From the cell containing the given text, extract its center point as [X, Y] coordinate. 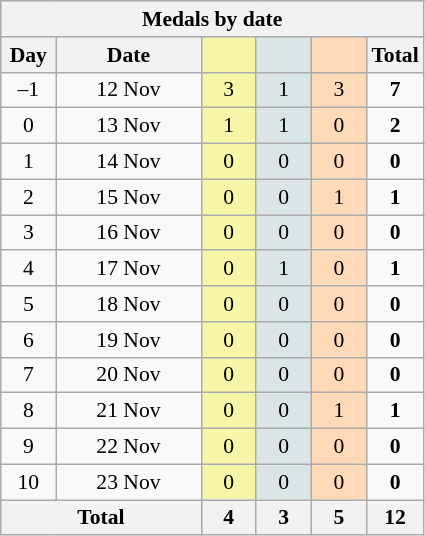
22 Nov [128, 447]
21 Nov [128, 411]
13 Nov [128, 126]
8 [28, 411]
Date [128, 55]
19 Nov [128, 340]
10 [28, 482]
20 Nov [128, 375]
12 Nov [128, 90]
17 Nov [128, 269]
15 Nov [128, 197]
Medals by date [212, 19]
16 Nov [128, 233]
23 Nov [128, 482]
18 Nov [128, 304]
14 Nov [128, 162]
–1 [28, 90]
6 [28, 340]
9 [28, 447]
12 [394, 518]
Day [28, 55]
